From the cell containing the given text, extract its center point as [x, y] coordinate. 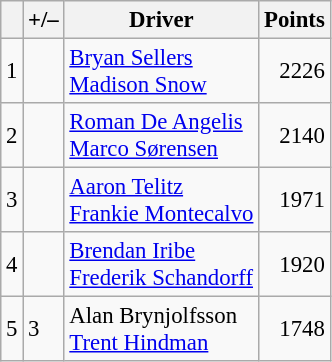
Driver [162, 20]
+/– [44, 20]
4 [12, 264]
1748 [294, 330]
1920 [294, 264]
5 [12, 330]
Points [294, 20]
1971 [294, 200]
2140 [294, 136]
2226 [294, 72]
Bryan Sellers Madison Snow [162, 72]
Roman De Angelis Marco Sørensen [162, 136]
Aaron Telitz Frankie Montecalvo [162, 200]
Alan Brynjolfsson Trent Hindman [162, 330]
1 [12, 72]
Brendan Iribe Frederik Schandorff [162, 264]
2 [12, 136]
